Output the [X, Y] coordinate of the center of the cell containing the given text.  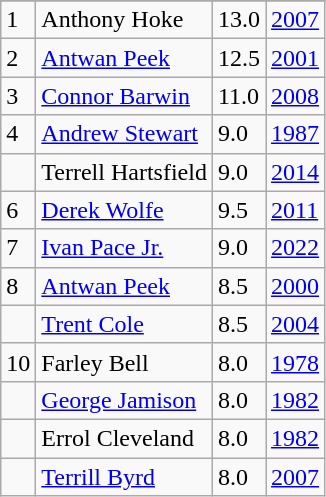
10 [18, 362]
1987 [296, 134]
Errol Cleveland [124, 438]
3 [18, 96]
Terrell Hartsfield [124, 172]
Trent Cole [124, 324]
2001 [296, 58]
8 [18, 286]
1978 [296, 362]
9.5 [238, 210]
2022 [296, 248]
7 [18, 248]
Anthony Hoke [124, 20]
2014 [296, 172]
2000 [296, 286]
Connor Barwin [124, 96]
4 [18, 134]
13.0 [238, 20]
2008 [296, 96]
6 [18, 210]
2004 [296, 324]
George Jamison [124, 400]
11.0 [238, 96]
Andrew Stewart [124, 134]
Terrill Byrd [124, 477]
Farley Bell [124, 362]
2 [18, 58]
1 [18, 20]
Derek Wolfe [124, 210]
12.5 [238, 58]
Ivan Pace Jr. [124, 248]
2011 [296, 210]
